Capture the cell that displays the provided text and extract its [x, y] central coordinate. 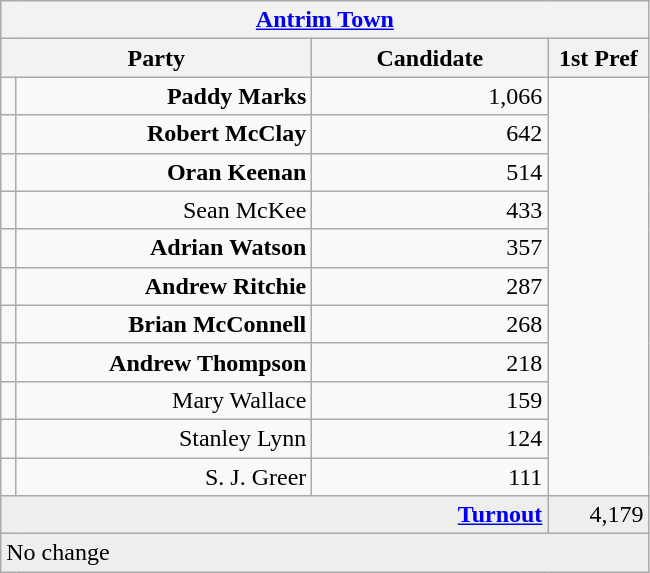
Andrew Ritchie [164, 286]
Mary Wallace [164, 400]
Sean McKee [164, 210]
514 [430, 172]
Candidate [430, 58]
433 [430, 210]
Andrew Thompson [164, 362]
4,179 [598, 515]
Stanley Lynn [164, 438]
Turnout [274, 515]
1,066 [430, 96]
Brian McConnell [164, 324]
159 [430, 400]
Robert McClay [164, 134]
Oran Keenan [164, 172]
111 [430, 477]
Adrian Watson [164, 248]
1st Pref [598, 58]
357 [430, 248]
218 [430, 362]
S. J. Greer [164, 477]
124 [430, 438]
Paddy Marks [164, 96]
No change [325, 553]
Antrim Town [325, 20]
268 [430, 324]
642 [430, 134]
Party [156, 58]
287 [430, 286]
